Identify which cell holds the provided text, then report its (x, y) central coordinate. 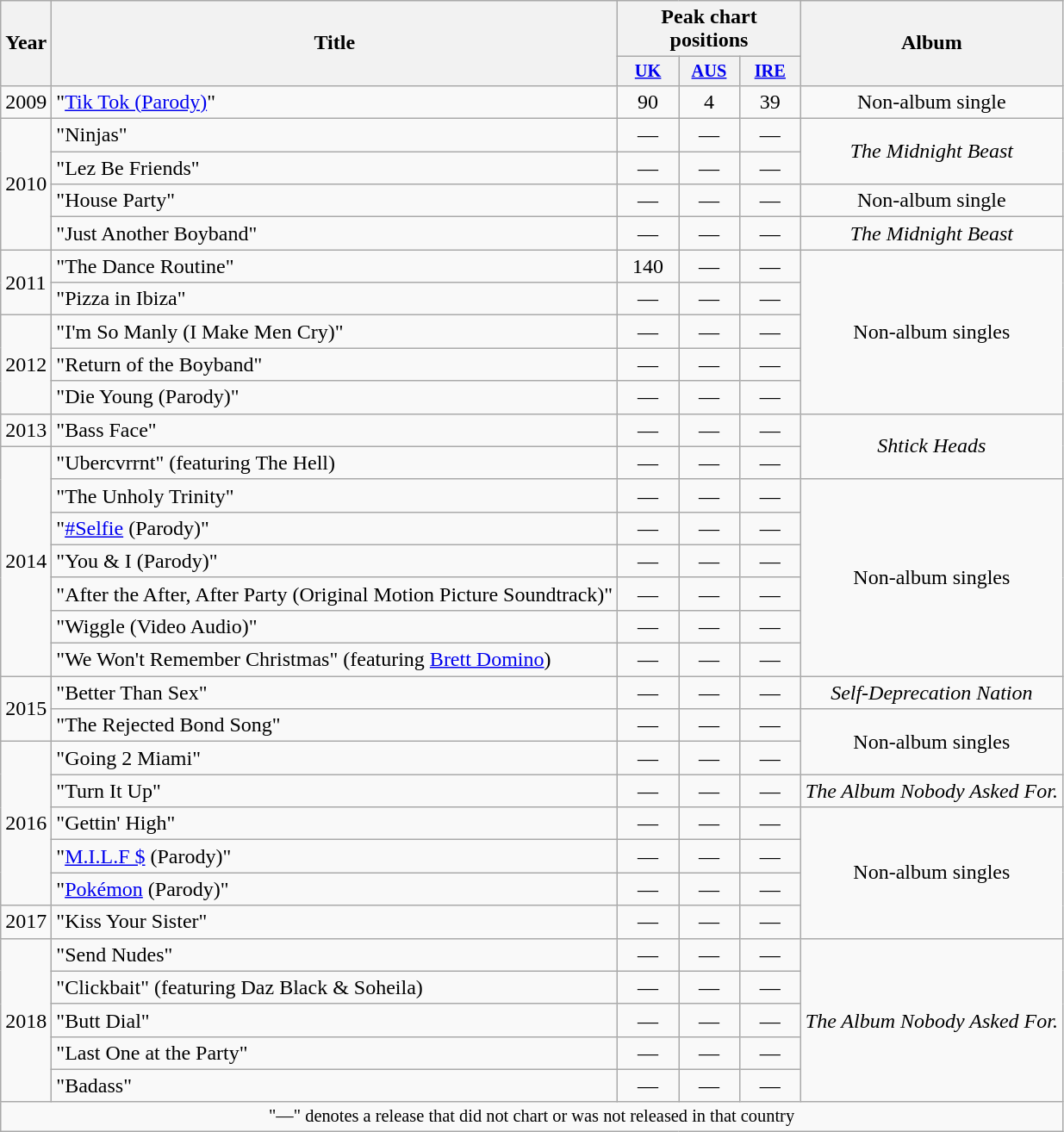
"Last One at the Party" (334, 1053)
"Butt Dial" (334, 1020)
"Lez Be Friends" (334, 168)
2013 (26, 430)
39 (770, 102)
2015 (26, 709)
Shtick Heads (931, 446)
"Tik Tok (Parody)" (334, 102)
"After the After, After Party (Original Motion Picture Soundtrack)" (334, 594)
Self-Deprecation Nation (931, 693)
2010 (26, 184)
"We Won't Remember Christmas" (featuring Brett Domino) (334, 660)
"The Unholy Trinity" (334, 495)
Album (931, 43)
"Better Than Sex" (334, 693)
"Pizza in Ibiza" (334, 299)
"Bass Face" (334, 430)
"The Rejected Bond Song" (334, 725)
"I'm So Manly (I Make Men Cry)" (334, 332)
"Wiggle (Video Audio)" (334, 626)
"Gettin' High" (334, 824)
"Badass" (334, 1085)
4 (710, 102)
"Kiss Your Sister" (334, 922)
UK (648, 72)
"Return of the Boyband" (334, 364)
2009 (26, 102)
"House Party" (334, 201)
"M.I.L.F $ (Parody)" (334, 856)
"You & I (Parody)" (334, 561)
Title (334, 43)
"—" denotes a release that did not chart or was not released in that country (532, 1116)
Year (26, 43)
90 (648, 102)
"Just Another Boyband" (334, 233)
"Ubercvrrnt" (featuring The Hell) (334, 463)
Peak chart positions (710, 29)
2017 (26, 922)
2014 (26, 561)
2012 (26, 364)
"The Dance Routine" (334, 266)
2011 (26, 283)
140 (648, 266)
AUS (710, 72)
"Clickbait" (featuring Daz Black & Soheila) (334, 987)
IRE (770, 72)
"Pokémon (Parody)" (334, 889)
"#Selfie (Parody)" (334, 528)
"Die Young (Parody)" (334, 397)
"Turn It Up" (334, 791)
"Ninjas" (334, 135)
2016 (26, 824)
"Going 2 Miami" (334, 758)
2018 (26, 1020)
"Send Nudes" (334, 955)
